Return the (X, Y) coordinate for the center point of the cell that contains the specified text.  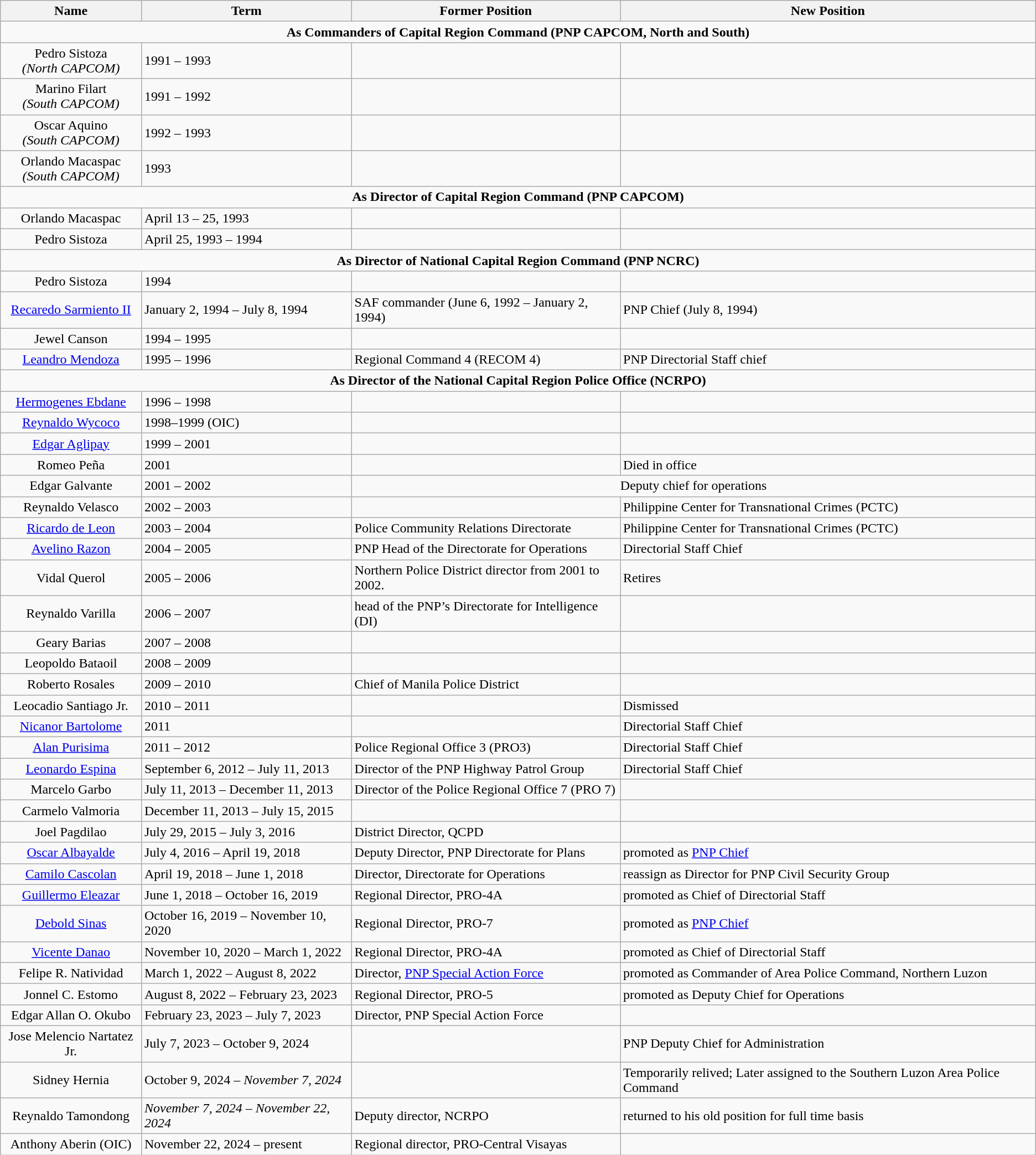
2004 – 2005 (246, 549)
2001 – 2002 (246, 486)
Debold Sinas (71, 923)
Marino Filart(South CAPCOM) (71, 96)
November 7, 2024 – November 22, 2024 (246, 1116)
reassign as Director for PNP Civil Security Group (828, 874)
PNP Chief (July 8, 1994) (828, 310)
2002 – 2003 (246, 507)
Joel Pagdilao (71, 832)
Recaredo Sarmiento II (71, 310)
Guillermo Eleazar (71, 895)
Alan Purisima (71, 748)
Edgar Galvante (71, 486)
PNP Directorial Staff chief (828, 360)
2003 – 2004 (246, 528)
Orlando Macaspac (71, 218)
April 19, 2018 – June 1, 2018 (246, 874)
January 2, 1994 – July 8, 1994 (246, 310)
PNP Deputy Chief for Administration (828, 1044)
Edgar Aglipay (71, 444)
Camilo Cascolan (71, 874)
Sidney Hernia (71, 1079)
Director, Directorate for Operations (486, 874)
1991 – 1993 (246, 61)
Leonardo Espina (71, 769)
1992 – 1993 (246, 133)
Oscar Aquino(South CAPCOM) (71, 133)
July 11, 2013 – December 11, 2013 (246, 790)
Orlando Macaspac(South CAPCOM) (71, 168)
July 4, 2016 – April 19, 2018 (246, 853)
Leandro Mendoza (71, 360)
As Director of National Capital Region Command (PNP NCRC) (518, 260)
February 23, 2023 – July 7, 2023 (246, 1015)
As Director of the National Capital Region Police Office (NCRPO) (518, 381)
Police Regional Office 3 (PRO3) (486, 748)
August 8, 2022 – February 23, 2023 (246, 994)
2008 – 2009 (246, 663)
Vicente Danao (71, 952)
Reynaldo Tamondong (71, 1116)
Director of the Police Regional Office 7 (PRO 7) (486, 790)
Roberto Rosales (71, 684)
Died in office (828, 465)
October 9, 2024 – November 7, 2024 (246, 1079)
July 7, 2023 – October 9, 2024 (246, 1044)
March 1, 2022 – August 8, 2022 (246, 973)
Deputy Director, PNP Directorate for Plans (486, 853)
Leocadio Santiago Jr. (71, 706)
April 13 – 25, 1993 (246, 218)
2007 – 2008 (246, 642)
Dismissed (828, 706)
1998–1999 (OIC) (246, 423)
September 6, 2012 – July 11, 2013 (246, 769)
Reynaldo Velasco (71, 507)
2006 – 2007 (246, 613)
PNP Head of the Directorate for Operations (486, 549)
April 25, 1993 – 1994 (246, 239)
Avelino Razon (71, 549)
Hermogenes Ebdane (71, 402)
Nicanor Bartolome (71, 727)
2005 – 2006 (246, 578)
Leopoldo Bataoil (71, 663)
Romeo Peña (71, 465)
New Position (828, 11)
Carmelo Valmoria (71, 811)
Regional Command 4 (RECOM 4) (486, 360)
Deputy chief for operations (693, 486)
1996 – 1998 (246, 402)
1995 – 1996 (246, 360)
Regional Director, PRO-7 (486, 923)
promoted as Deputy Chief for Operations (828, 994)
Reynaldo Wycoco (71, 423)
1999 – 2001 (246, 444)
Jose Melencio Nartatez Jr. (71, 1044)
Felipe R. Natividad (71, 973)
1993 (246, 168)
2001 (246, 465)
Edgar Allan O. Okubo (71, 1015)
July 29, 2015 – July 3, 2016 (246, 832)
Name (71, 11)
Pedro Sistoza(North CAPCOM) (71, 61)
Jonnel C. Estomo (71, 994)
1991 – 1992 (246, 96)
December 11, 2013 – July 15, 2015 (246, 811)
Marcelo Garbo (71, 790)
Temporarily relived; Later assigned to the Southern Luzon Area Police Command (828, 1079)
Anthony Aberin (OIC) (71, 1144)
Reynaldo Varilla (71, 613)
Deputy director, NCRPO (486, 1116)
Jewel Canson (71, 338)
SAF commander (June 6, 1992 – January 2, 1994) (486, 310)
Term (246, 11)
November 10, 2020 – March 1, 2022 (246, 952)
Ricardo de Leon (71, 528)
November 22, 2024 – present (246, 1144)
Regional director, PRO-Central Visayas (486, 1144)
Northern Police District director from 2001 to 2002. (486, 578)
Police Community Relations Directorate (486, 528)
Retires (828, 578)
2009 – 2010 (246, 684)
June 1, 2018 – October 16, 2019 (246, 895)
head of the PNP’s Directorate for Intelligence (DI) (486, 613)
As Commanders of Capital Region Command (PNP CAPCOM, North and South) (518, 32)
Chief of Manila Police District (486, 684)
Regional Director, PRO-5 (486, 994)
October 16, 2019 – November 10, 2020 (246, 923)
2011 (246, 727)
2011 – 2012 (246, 748)
As Director of Capital Region Command (PNP CAPCOM) (518, 197)
District Director, QCPD (486, 832)
1994 (246, 281)
returned to his old position for full time basis (828, 1116)
Former Position (486, 11)
1994 – 1995 (246, 338)
promoted as Commander of Area Police Command, Northern Luzon (828, 973)
Vidal Querol (71, 578)
Oscar Albayalde (71, 853)
2010 – 2011 (246, 706)
Geary Barias (71, 642)
Director of the PNP Highway Patrol Group (486, 769)
